Output the (x, y) coordinate of the center of the cell containing the given text.  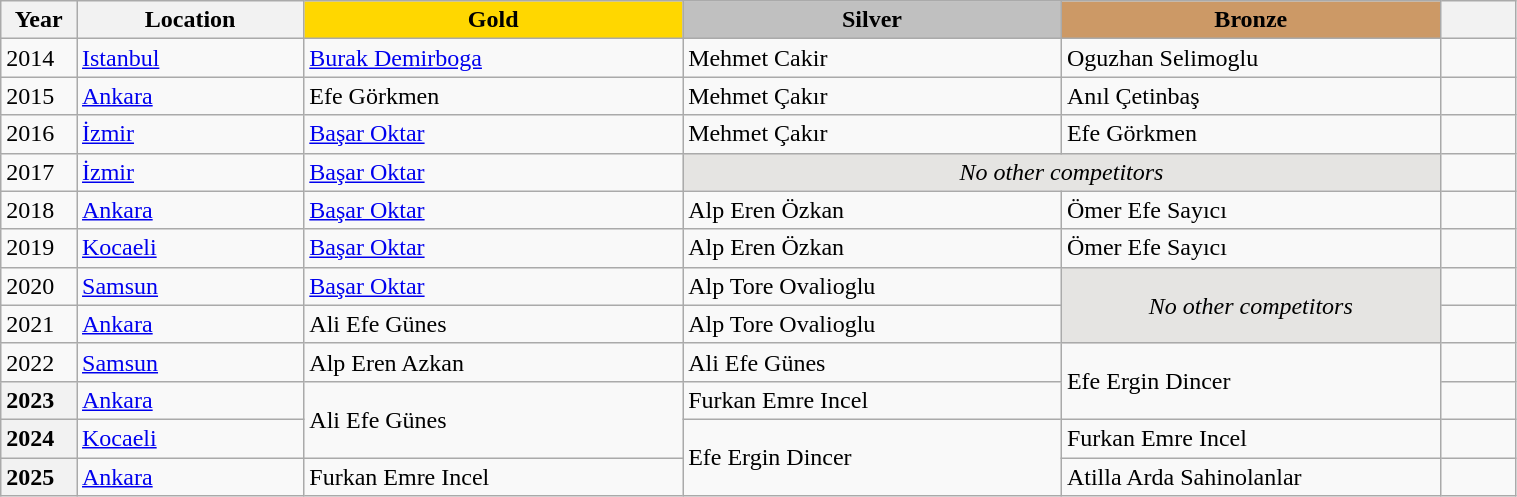
2025 (39, 477)
Alp Eren Azkan (494, 362)
Location (190, 20)
2021 (39, 324)
Mehmet Cakir (872, 58)
Silver (872, 20)
2019 (39, 248)
Year (39, 20)
Anıl Çetinbaş (1250, 96)
Gold (494, 20)
Istanbul (190, 58)
Bronze (1250, 20)
Oguzhan Selimoglu (1250, 58)
2024 (39, 438)
Burak Demirboga (494, 58)
2015 (39, 96)
2020 (39, 286)
2018 (39, 210)
2014 (39, 58)
2023 (39, 400)
2016 (39, 134)
Atilla Arda Sahinolanlar (1250, 477)
2022 (39, 362)
2017 (39, 172)
